For the text-containing cell, return its midpoint in (x, y) coordinate format. 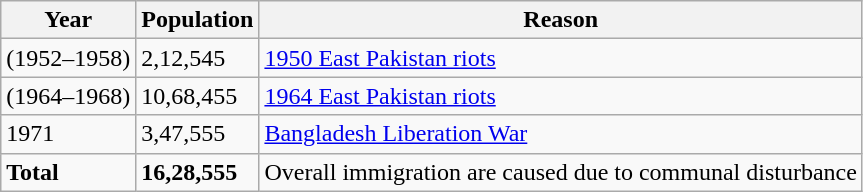
Total (68, 172)
Bangladesh Liberation War (561, 134)
Population (198, 20)
1964 East Pakistan riots (561, 96)
16,28,555 (198, 172)
(1952–1958) (68, 58)
Year (68, 20)
Reason (561, 20)
1950 East Pakistan riots (561, 58)
2,12,545 (198, 58)
(1964–1968) (68, 96)
10,68,455 (198, 96)
3,47,555 (198, 134)
Overall immigration are caused due to communal disturbance (561, 172)
1971 (68, 134)
